Identify which cell holds the provided text, then report its [X, Y] central coordinate. 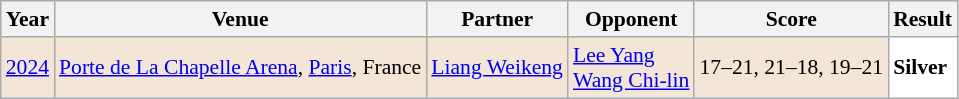
Venue [240, 19]
Porte de La Chapelle Arena, Paris, France [240, 68]
Partner [497, 19]
Opponent [632, 19]
Year [28, 19]
2024 [28, 68]
17–21, 21–18, 19–21 [791, 68]
Result [922, 19]
Liang Weikeng [497, 68]
Lee Yang Wang Chi-lin [632, 68]
Score [791, 19]
Silver [922, 68]
